Detect which cell encompasses the target text, then output its [x, y] center coordinate. 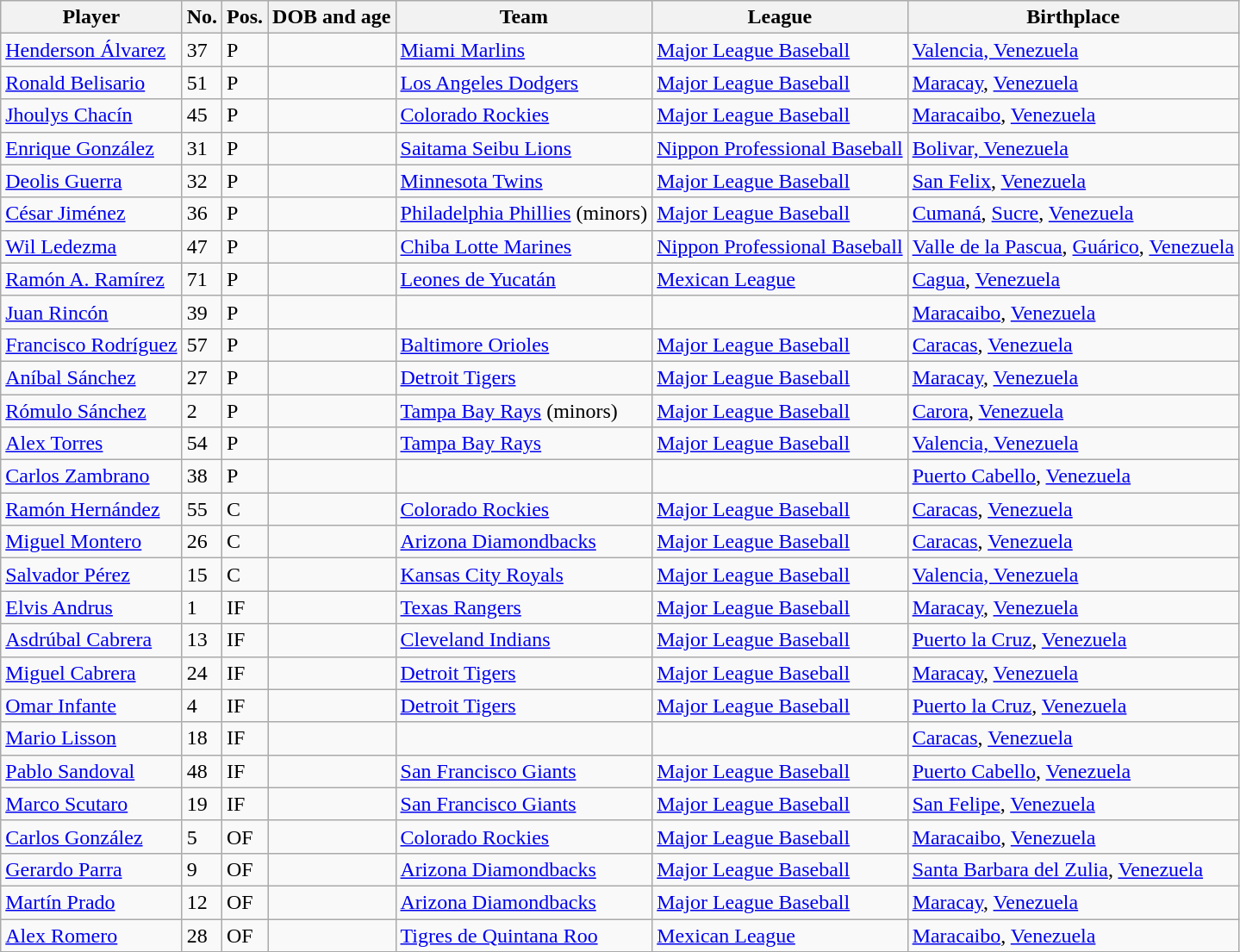
1 [202, 607]
Tampa Bay Rays [524, 444]
Chiba Lotte Marines [524, 246]
Valle de la Pascua, Guárico, Venezuela [1073, 246]
Mario Lisson [91, 738]
Baltimore Orioles [524, 345]
Omar Infante [91, 706]
26 [202, 542]
Carora, Venezuela [1073, 411]
Enrique González [91, 148]
57 [202, 345]
Marco Scutaro [91, 804]
Player [91, 17]
Ramón Hernández [91, 509]
Philadelphia Phillies (minors) [524, 214]
27 [202, 377]
Carlos Zambrano [91, 476]
19 [202, 804]
39 [202, 312]
Cumaná, Sucre, Venezuela [1073, 214]
Texas Rangers [524, 607]
37 [202, 50]
Martín Prado [91, 902]
38 [202, 476]
Wil Ledezma [91, 246]
Tigres de Quintana Roo [524, 935]
Deolis Guerra [91, 181]
Rómulo Sánchez [91, 411]
Aníbal Sánchez [91, 377]
Gerardo Parra [91, 869]
71 [202, 279]
Miguel Cabrera [91, 673]
51 [202, 83]
Miguel Montero [91, 542]
Asdrúbal Cabrera [91, 640]
24 [202, 673]
Alex Torres [91, 444]
Bolivar, Venezuela [1073, 148]
2 [202, 411]
Los Angeles Dodgers [524, 83]
45 [202, 115]
League [780, 17]
Minnesota Twins [524, 181]
Miami Marlins [524, 50]
Birthplace [1073, 17]
Francisco Rodríguez [91, 345]
No. [202, 17]
Team [524, 17]
Henderson Álvarez [91, 50]
Ramón A. Ramírez [91, 279]
César Jiménez [91, 214]
18 [202, 738]
54 [202, 444]
Elvis Andrus [91, 607]
San Felix, Venezuela [1073, 181]
32 [202, 181]
Ronald Belisario [91, 83]
4 [202, 706]
Carlos González [91, 837]
Juan Rincón [91, 312]
Leones de Yucatán [524, 279]
13 [202, 640]
31 [202, 148]
28 [202, 935]
Kansas City Royals [524, 575]
55 [202, 509]
Alex Romero [91, 935]
Cleveland Indians [524, 640]
5 [202, 837]
48 [202, 771]
Cagua, Venezuela [1073, 279]
9 [202, 869]
Tampa Bay Rays (minors) [524, 411]
Santa Barbara del Zulia, Venezuela [1073, 869]
12 [202, 902]
DOB and age [332, 17]
15 [202, 575]
Jhoulys Chacín [91, 115]
47 [202, 246]
Saitama Seibu Lions [524, 148]
36 [202, 214]
Salvador Pérez [91, 575]
Pos. [245, 17]
San Felipe, Venezuela [1073, 804]
Pablo Sandoval [91, 771]
